Extract the (X, Y) coordinate from the center of the cell holding the provided text.  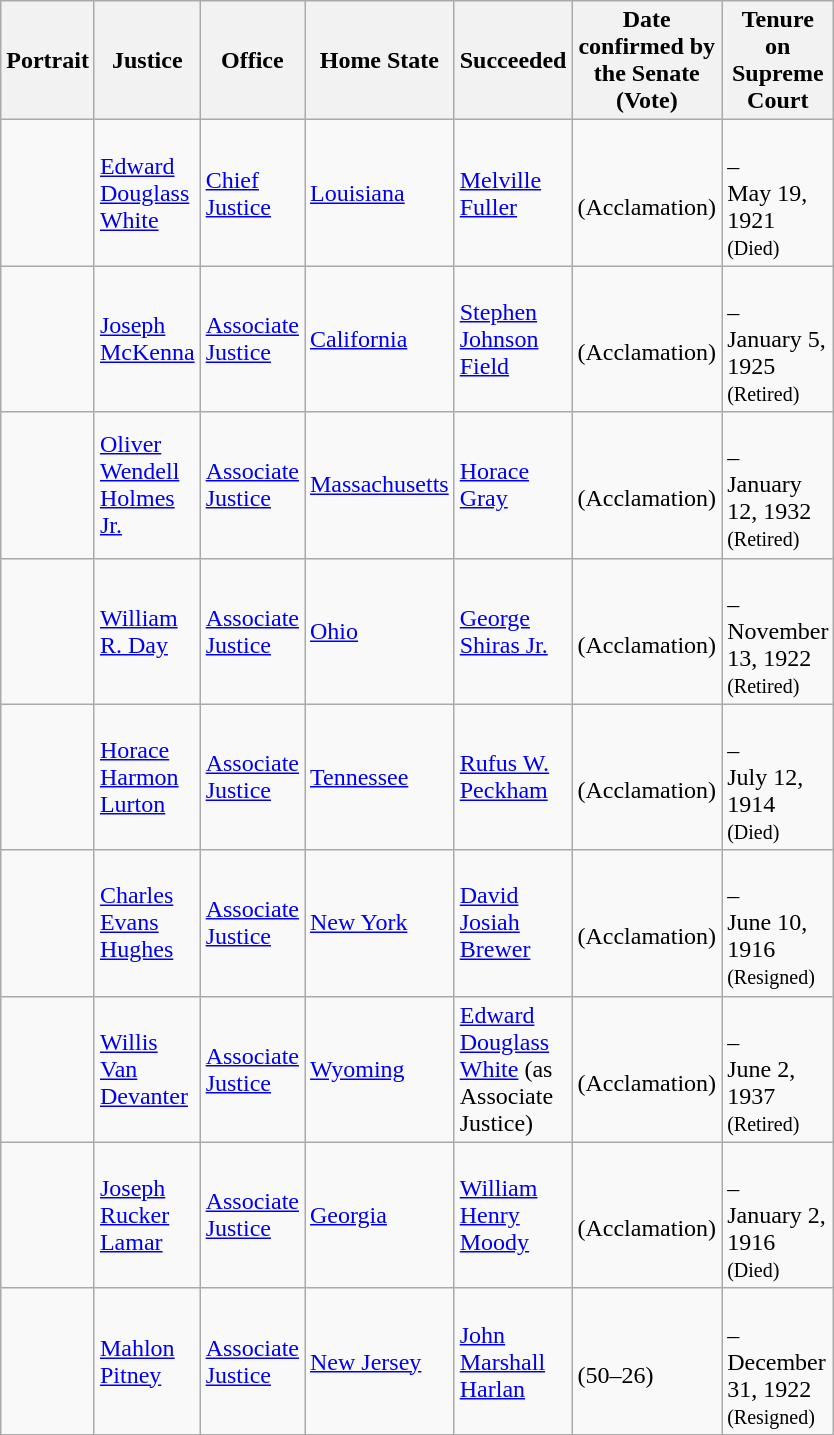
Stephen Johnson Field (513, 339)
California (379, 339)
Massachusetts (379, 485)
Oliver Wendell Holmes Jr. (147, 485)
Rufus W. Peckham (513, 777)
Louisiana (379, 193)
Date confirmed by the Senate(Vote) (647, 60)
Wyoming (379, 1069)
Georgia (379, 1215)
Edward Douglass White (147, 193)
David Josiah Brewer (513, 923)
William R. Day (147, 631)
New Jersey (379, 1361)
Joseph Rucker Lamar (147, 1215)
Horace Gray (513, 485)
Ohio (379, 631)
Horace Harmon Lurton (147, 777)
Melville Fuller (513, 193)
Justice (147, 60)
Portrait (48, 60)
–May 19, 1921(Died) (778, 193)
Tenure on Supreme Court (778, 60)
–December 31, 1922(Resigned) (778, 1361)
New York (379, 923)
–July 12, 1914(Died) (778, 777)
–January 5, 1925(Retired) (778, 339)
Chief Justice (252, 193)
Edward Douglass White (as Associate Justice) (513, 1069)
Succeeded (513, 60)
William Henry Moody (513, 1215)
–June 2, 1937(Retired) (778, 1069)
Charles Evans Hughes (147, 923)
–January 2, 1916(Died) (778, 1215)
–November 13, 1922(Retired) (778, 631)
George Shiras Jr. (513, 631)
(50–26) (647, 1361)
Joseph McKenna (147, 339)
Home State (379, 60)
John Marshall Harlan (513, 1361)
–January 12, 1932(Retired) (778, 485)
Tennessee (379, 777)
Mahlon Pitney (147, 1361)
–June 10, 1916(Resigned) (778, 923)
Office (252, 60)
Willis Van Devanter (147, 1069)
